Return (x, y) of the center of cell containing provided text 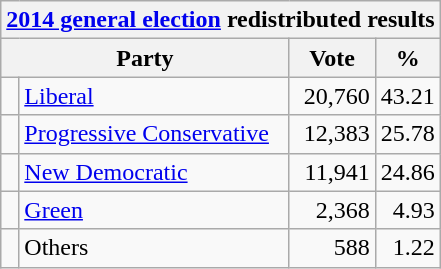
20,760 (332, 96)
Vote (332, 58)
43.21 (408, 96)
1.22 (408, 248)
Liberal (154, 96)
12,383 (332, 134)
25.78 (408, 134)
24.86 (408, 172)
% (408, 58)
New Democratic (154, 172)
Party (145, 58)
Progressive Conservative (154, 134)
Others (154, 248)
Green (154, 210)
588 (332, 248)
4.93 (408, 210)
2,368 (332, 210)
11,941 (332, 172)
2014 general election redistributed results (220, 20)
